For the text-containing cell, return its midpoint in (x, y) coordinate format. 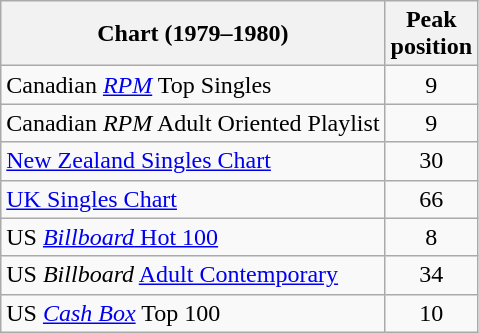
Canadian RPM Top Singles (193, 85)
US Cash Box Top 100 (193, 313)
UK Singles Chart (193, 199)
30 (431, 161)
New Zealand Singles Chart (193, 161)
66 (431, 199)
Chart (1979–1980) (193, 34)
US Billboard Adult Contemporary (193, 275)
34 (431, 275)
Canadian RPM Adult Oriented Playlist (193, 123)
US Billboard Hot 100 (193, 237)
Peakposition (431, 34)
10 (431, 313)
8 (431, 237)
